Find where the given text appears and provide that cell's center as [x, y] coordinate. 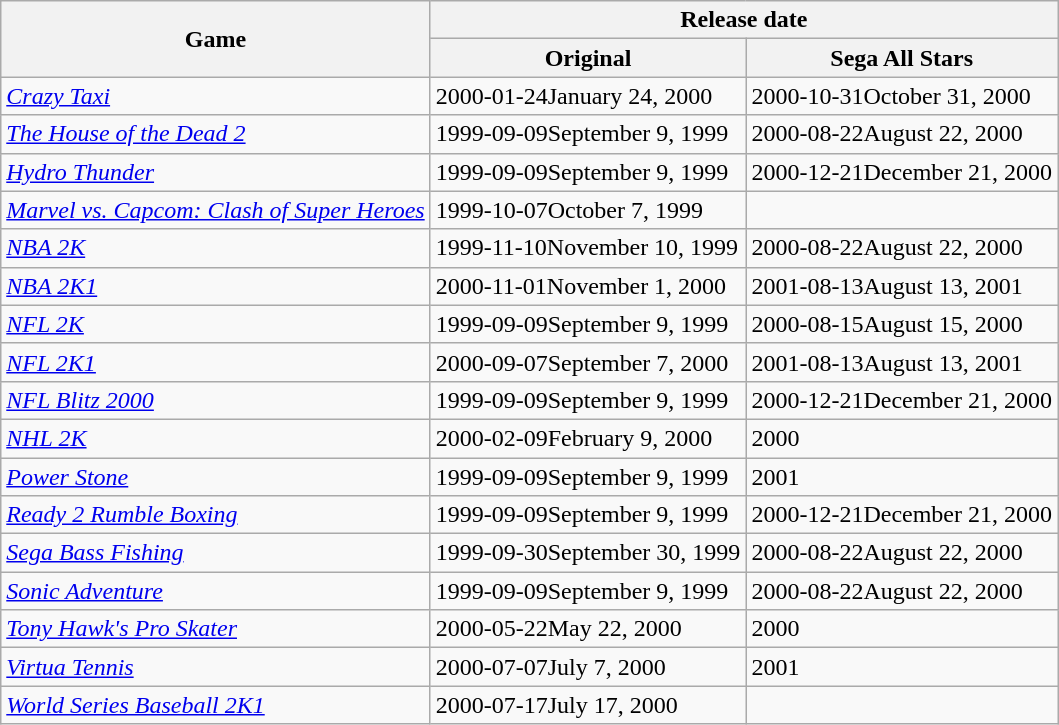
NBA 2K [216, 248]
Tony Hawk's Pro Skater [216, 629]
The House of the Dead 2 [216, 134]
2000-11-01November 1, 2000 [588, 286]
Crazy Taxi [216, 96]
NBA 2K1 [216, 286]
Ready 2 Rumble Boxing [216, 515]
2000-05-22May 22, 2000 [588, 629]
Marvel vs. Capcom: Clash of Super Heroes [216, 210]
Power Stone [216, 477]
Sega All Stars [902, 58]
Original [588, 58]
NHL 2K [216, 438]
Hydro Thunder [216, 172]
Sega Bass Fishing [216, 553]
1999-10-07October 7, 1999 [588, 210]
2000-10-31October 31, 2000 [902, 96]
World Series Baseball 2K1 [216, 705]
2000-02-09February 9, 2000 [588, 438]
NFL 2K1 [216, 362]
2000-08-15August 15, 2000 [902, 324]
NFL 2K [216, 324]
Sonic Adventure [216, 591]
Release date [744, 20]
2000-01-24January 24, 2000 [588, 96]
2000-09-07September 7, 2000 [588, 362]
Game [216, 39]
2000-07-17July 17, 2000 [588, 705]
Virtua Tennis [216, 667]
2000-07-07July 7, 2000 [588, 667]
1999-09-30September 30, 1999 [588, 553]
1999-11-10November 10, 1999 [588, 248]
NFL Blitz 2000 [216, 400]
